From the cell containing the given text, extract its center point as (X, Y) coordinate. 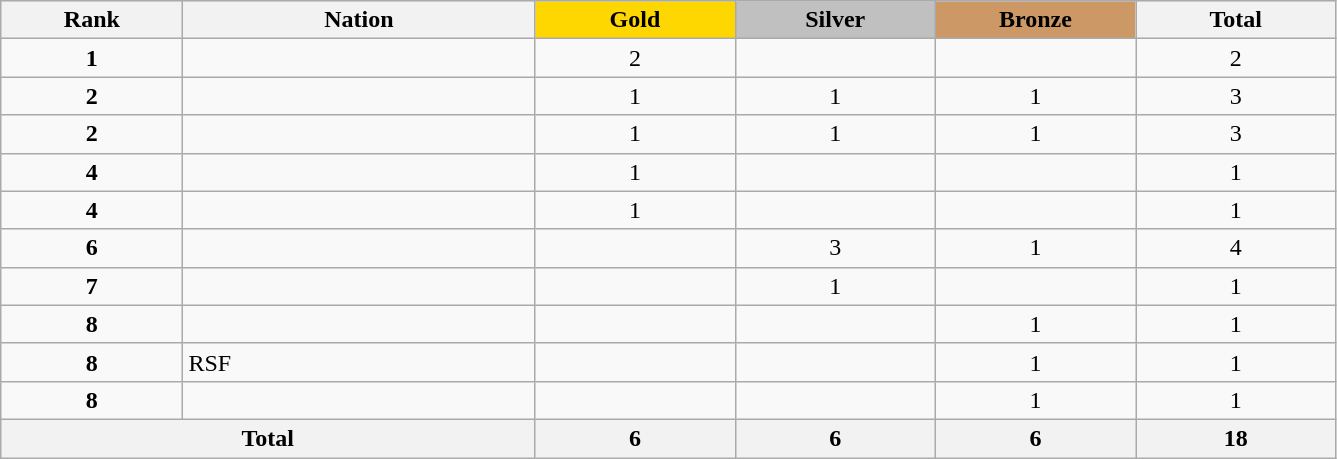
7 (92, 286)
Bronze (1035, 20)
Gold (635, 20)
RSF (359, 362)
Rank (92, 20)
Silver (835, 20)
18 (1236, 438)
Nation (359, 20)
